Return the [X, Y] coordinate for the center point of the cell that contains the specified text.  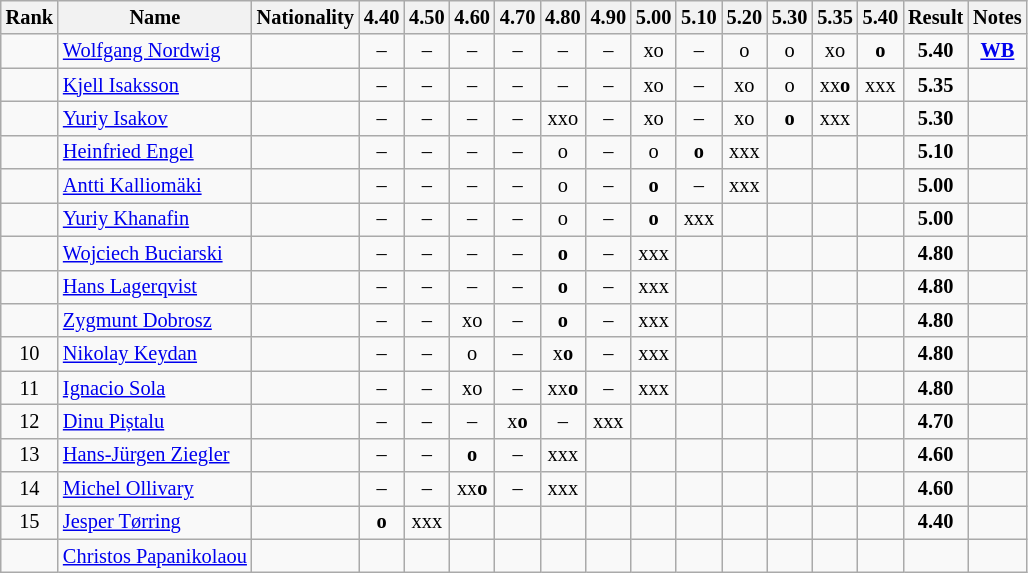
Heinfried Engel [155, 152]
Christos Papanikolaou [155, 556]
Hans-Jürgen Ziegler [155, 455]
Michel Ollivary [155, 489]
Nationality [306, 17]
Rank [30, 17]
Yuriy Isakov [155, 118]
14 [30, 489]
10 [30, 354]
Notes [997, 17]
11 [30, 388]
Jesper Tørring [155, 522]
Zygmunt Dobrosz [155, 320]
Wolfgang Nordwig [155, 51]
Name [155, 17]
Yuriy Khanafin [155, 219]
Nikolay Keydan [155, 354]
Result [936, 17]
WB [997, 51]
Dinu Piștalu [155, 421]
Antti Kalliomäki [155, 186]
4.50 [426, 17]
Ignacio Sola [155, 388]
12 [30, 421]
4.90 [608, 17]
Hans Lagerqvist [155, 287]
5.20 [744, 17]
Kjell Isaksson [155, 85]
Wojciech Buciarski [155, 253]
15 [30, 522]
13 [30, 455]
